Pinpoint the cell where the given text exists, returning its [X, Y] midpoint coordinate. 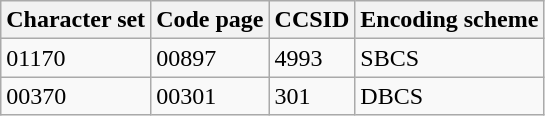
00301 [210, 96]
DBCS [450, 96]
CCSID [312, 20]
Code page [210, 20]
00897 [210, 58]
00370 [76, 96]
Character set [76, 20]
SBCS [450, 58]
01170 [76, 58]
Encoding scheme [450, 20]
301 [312, 96]
4993 [312, 58]
